Pinpoint the cell where the given text exists, returning its [x, y] midpoint coordinate. 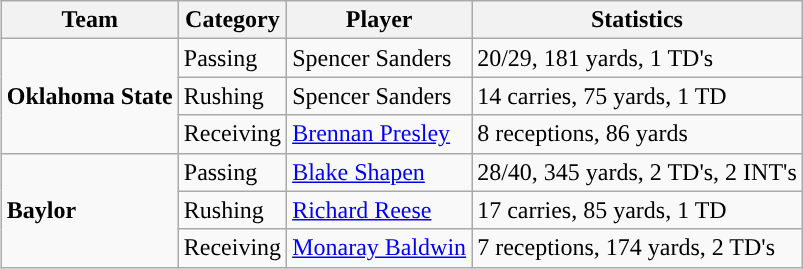
Statistics [638, 20]
Brennan Presley [380, 134]
Player [380, 20]
28/40, 345 yards, 2 TD's, 2 INT's [638, 172]
Blake Shapen [380, 172]
Monaray Baldwin [380, 248]
17 carries, 85 yards, 1 TD [638, 210]
8 receptions, 86 yards [638, 134]
Richard Reese [380, 210]
Category [232, 20]
Oklahoma State [90, 96]
20/29, 181 yards, 1 TD's [638, 58]
7 receptions, 174 yards, 2 TD's [638, 248]
14 carries, 75 yards, 1 TD [638, 96]
Team [90, 20]
Baylor [90, 210]
